Output the [X, Y] coordinate of the center of the cell containing the given text.  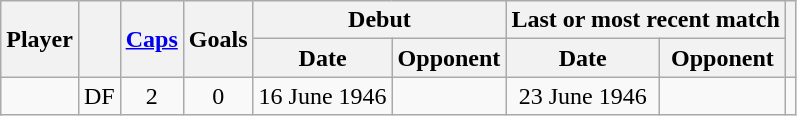
2 [152, 96]
23 June 1946 [583, 96]
16 June 1946 [322, 96]
Caps [152, 39]
0 [218, 96]
Debut [380, 20]
Last or most recent match [646, 20]
DF [99, 96]
Goals [218, 39]
Player [40, 39]
